Return the (X, Y) coordinate for the center point of the cell that contains the specified text.  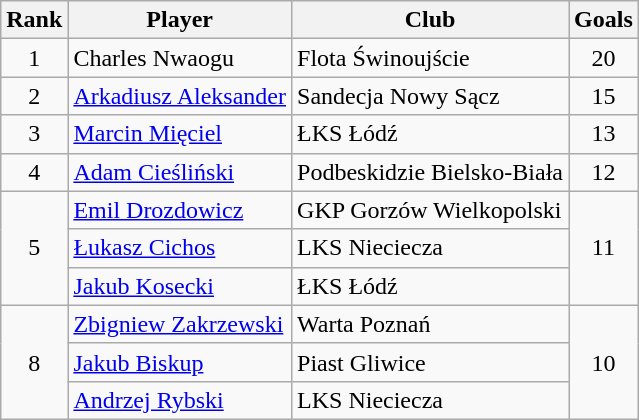
12 (604, 172)
Jakub Kosecki (180, 286)
Andrzej Rybski (180, 400)
Player (180, 20)
Charles Nwaogu (180, 58)
3 (34, 134)
Rank (34, 20)
GKP Gorzów Wielkopolski (430, 210)
Warta Poznań (430, 324)
Jakub Biskup (180, 362)
Emil Drozdowicz (180, 210)
Podbeskidzie Bielsko-Biała (430, 172)
1 (34, 58)
11 (604, 248)
Club (430, 20)
13 (604, 134)
Marcin Mięciel (180, 134)
Łukasz Cichos (180, 248)
Arkadiusz Aleksander (180, 96)
20 (604, 58)
2 (34, 96)
Flota Świnoujście (430, 58)
5 (34, 248)
8 (34, 362)
10 (604, 362)
Sandecja Nowy Sącz (430, 96)
Piast Gliwice (430, 362)
Adam Cieśliński (180, 172)
Goals (604, 20)
4 (34, 172)
15 (604, 96)
Zbigniew Zakrzewski (180, 324)
